Output the [x, y] coordinate of the center of the cell containing the given text.  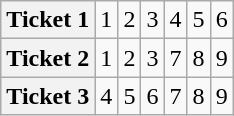
Ticket 2 [48, 58]
Ticket 1 [48, 20]
Ticket 3 [48, 96]
